For the text-containing cell, return its midpoint in (X, Y) coordinate format. 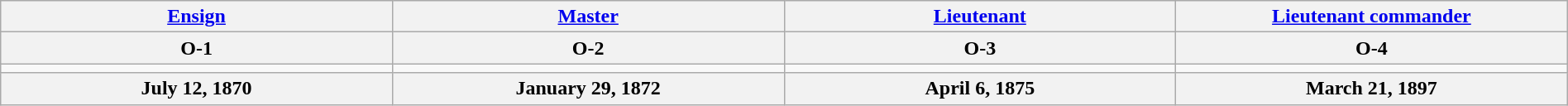
Master (588, 17)
July 12, 1870 (197, 89)
O-3 (980, 48)
March 21, 1897 (1372, 89)
Lieutenant commander (1372, 17)
Ensign (197, 17)
April 6, 1875 (980, 89)
O-1 (197, 48)
January 29, 1872 (588, 89)
O-2 (588, 48)
Lieutenant (980, 17)
O-4 (1372, 48)
